Find where the given text appears and provide that cell's center as (x, y) coordinate. 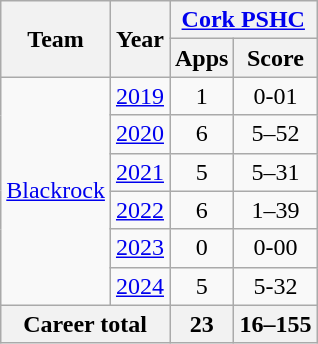
2024 (140, 286)
5-32 (276, 286)
Apps (202, 58)
1–39 (276, 210)
Cork PSHC (244, 20)
2021 (140, 172)
Career total (86, 324)
2022 (140, 210)
0-01 (276, 96)
Year (140, 39)
2023 (140, 248)
1 (202, 96)
0-00 (276, 248)
5–52 (276, 134)
5–31 (276, 172)
Score (276, 58)
23 (202, 324)
0 (202, 248)
2019 (140, 96)
Blackrock (56, 191)
2020 (140, 134)
Team (56, 39)
16–155 (276, 324)
